Return (x, y) of the center of cell containing provided text 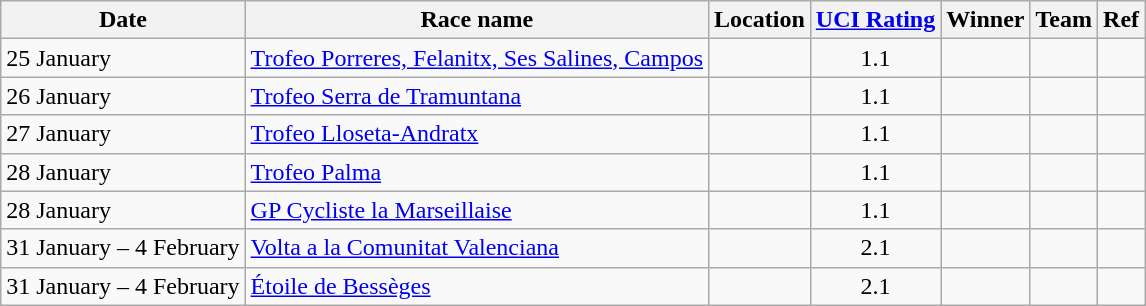
Étoile de Bessèges (476, 286)
Race name (476, 20)
Trofeo Porreres, Felanitx, Ses Salines, Campos (476, 58)
Location (760, 20)
Trofeo Lloseta-Andratx (476, 134)
Volta a la Comunitat Valenciana (476, 248)
25 January (123, 58)
Ref (1122, 20)
27 January (123, 134)
Trofeo Serra de Tramuntana (476, 96)
Trofeo Palma (476, 172)
Team (1064, 20)
Date (123, 20)
26 January (123, 96)
Winner (986, 20)
GP Cycliste la Marseillaise (476, 210)
UCI Rating (875, 20)
